Locate the cell with the specified text and output its (x, y) center coordinate. 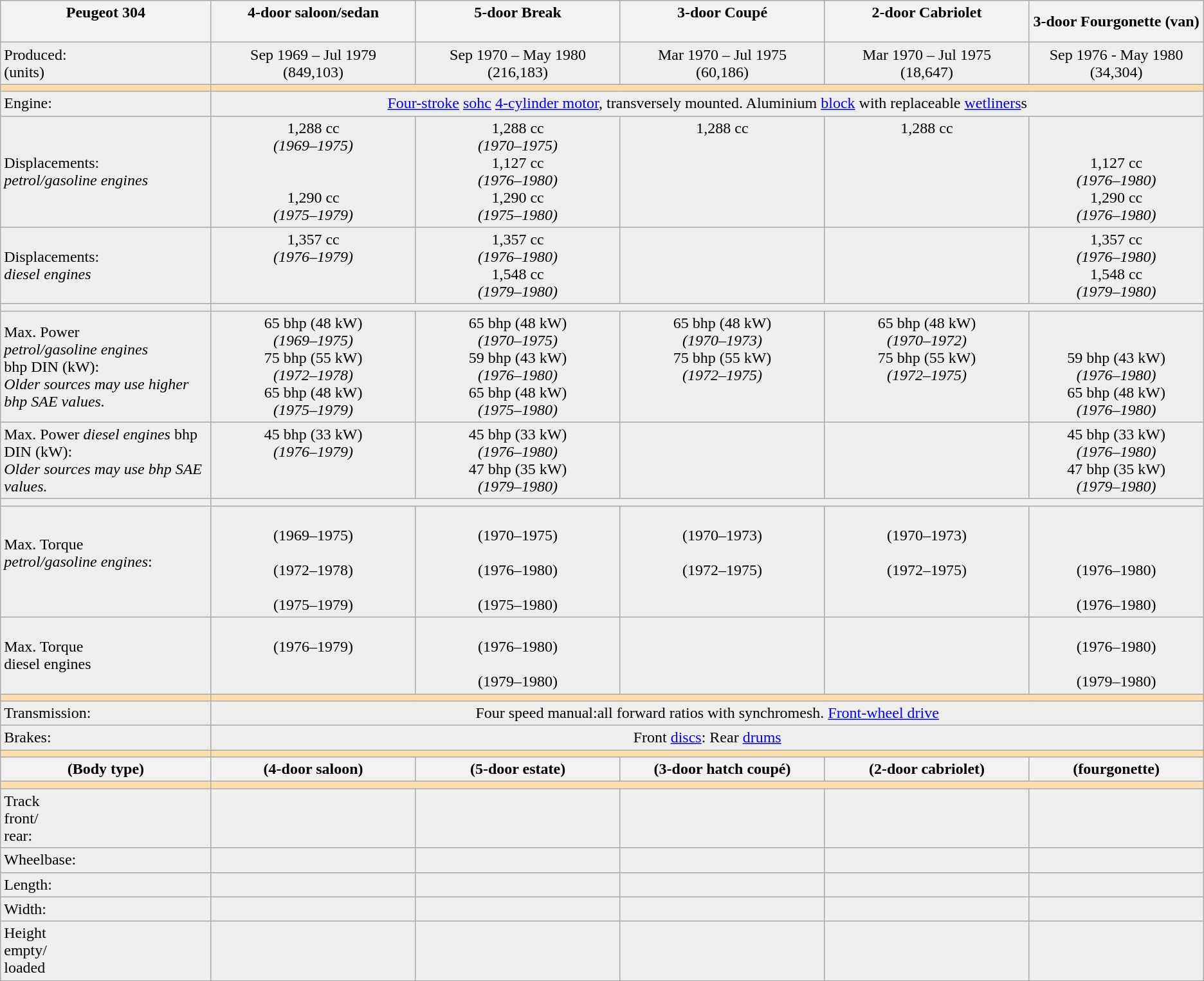
1,288 cc (1969–1975)1,290 cc (1975–1979) (313, 171)
65 bhp (48 kW) (1969–1975)75 bhp (55 kW) (1972–1978)65 bhp (48 kW) (1975–1979) (313, 367)
1,357 cc (1976–1979) (313, 265)
Displacements:petrol/gasoline engines (105, 171)
Max. Power petrol/gasoline enginesbhp DIN (kW):Older sources may use higher bhp SAE values. (105, 367)
(5-door estate) (518, 769)
Sep 1976 - May 1980(34,304) (1117, 63)
(1970–1973) (1972–1975) (722, 561)
Displacements:diesel engines (105, 265)
Peugeot 304 (105, 22)
Wheelbase: (105, 860)
4-door saloon/sedan (313, 22)
Brakes: (105, 738)
Heightempty/loaded (105, 951)
5-door Break (518, 22)
2-door Cabriolet (927, 22)
Max. Torque diesel engines (105, 655)
(1970–1975) (1976–1980) (1975–1980) (518, 561)
Front discs: Rear drums (707, 738)
(3-door hatch coupé) (722, 769)
65 bhp (48 kW) (1970–1975)59 bhp (43 kW) (1976–1980)65 bhp (48 kW) (1975–1980) (518, 367)
Four-stroke sohc 4-cylinder motor, transversely mounted. Aluminium block with replaceable wetlinerss (707, 104)
Mar 1970 – Jul 1975(18,647) (927, 63)
Mar 1970 – Jul 1975(60,186) (722, 63)
Sep 1969 – Jul 1979(849,103) (313, 63)
(4-door saloon) (313, 769)
Max. Torque petrol/gasoline engines: (105, 561)
(1976–1979) (313, 655)
Produced:(units) (105, 63)
Engine: (105, 104)
(1976–1980) (1976–1980) (1117, 561)
(1970–1973)(1972–1975) (927, 561)
(2-door cabriolet) (927, 769)
3-door Fourgonette (van) (1117, 22)
(1969–1975) (1972–1978) (1975–1979) (313, 561)
65 bhp (48 kW) (1970–1972)75 bhp (55 kW)(1972–1975) (927, 367)
45 bhp (33 kW) (1976–1979) (313, 461)
59 bhp (43 kW) (1976–1980)65 bhp (48 kW) (1976–1980) (1117, 367)
Max. Power diesel engines bhp DIN (kW): Older sources may use bhp SAE values. (105, 461)
Sep 1970 – May 1980(216,183) (518, 63)
(Body type) (105, 769)
(fourgonette) (1117, 769)
Trackfront/rear: (105, 818)
Transmission: (105, 713)
3-door Coupé (722, 22)
Width: (105, 909)
65 bhp (48 kW) (1970–1973)75 bhp (55 kW) (1972–1975) (722, 367)
Length: (105, 885)
Four speed manual:all forward ratios with synchromesh. Front-wheel drive (707, 713)
1,127 cc (1976–1980)1,290 cc (1976–1980) (1117, 171)
1,288 cc (1970–1975)1,127 cc(1976–1980)1,290 cc (1975–1980) (518, 171)
